Output the [X, Y] coordinate of the center of the cell containing the given text.  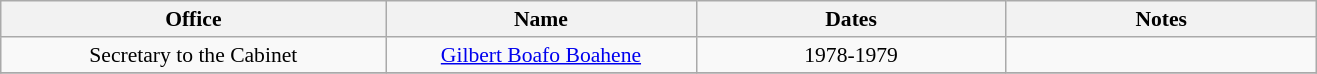
1978-1979 [851, 55]
Dates [851, 19]
Secretary to the Cabinet [194, 55]
Notes [1161, 19]
Gilbert Boafo Boahene [541, 55]
Office [194, 19]
Name [541, 19]
